Detect which cell encompasses the target text, then output its [x, y] center coordinate. 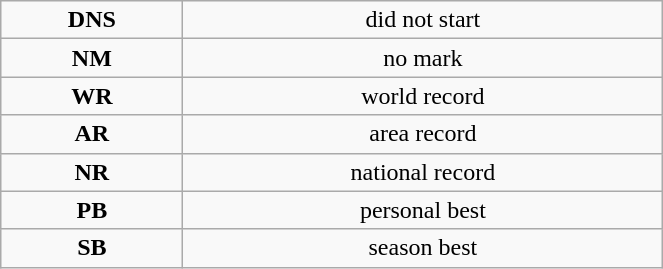
DNS [92, 20]
AR [92, 134]
personal best [423, 210]
national record [423, 172]
season best [423, 248]
NM [92, 58]
did not start [423, 20]
world record [423, 96]
PB [92, 210]
no mark [423, 58]
area record [423, 134]
SB [92, 248]
NR [92, 172]
WR [92, 96]
